Find where the given text appears and provide that cell's center as (x, y) coordinate. 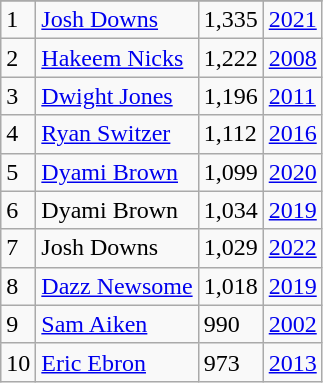
Hakeem Nicks (117, 58)
1,029 (230, 248)
9 (18, 324)
2016 (292, 134)
1 (18, 20)
1,112 (230, 134)
2011 (292, 96)
1,018 (230, 286)
3 (18, 96)
1,099 (230, 172)
2 (18, 58)
Ryan Switzer (117, 134)
6 (18, 210)
10 (18, 362)
Sam Aiken (117, 324)
990 (230, 324)
2013 (292, 362)
2008 (292, 58)
2021 (292, 20)
2020 (292, 172)
2022 (292, 248)
1,034 (230, 210)
4 (18, 134)
Dwight Jones (117, 96)
1,335 (230, 20)
1,196 (230, 96)
7 (18, 248)
Eric Ebron (117, 362)
1,222 (230, 58)
5 (18, 172)
8 (18, 286)
973 (230, 362)
2002 (292, 324)
Dazz Newsome (117, 286)
